Scan for the cell matching the given text and deliver its (X, Y) coordinate at center. 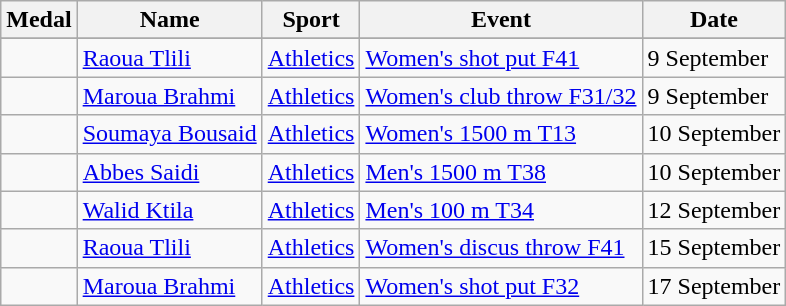
Name (170, 20)
Women's club throw F31/32 (501, 96)
Women's 1500 m T13 (501, 134)
Soumaya Bousaid (170, 134)
Abbes Saidi (170, 172)
Walid Ktila (170, 210)
Women's discus throw F41 (501, 248)
Men's 100 m T34 (501, 210)
Men's 1500 m T38 (501, 172)
Women's shot put F41 (501, 58)
Date (714, 20)
Sport (311, 20)
Medal (39, 20)
17 September (714, 286)
12 September (714, 210)
Event (501, 20)
Women's shot put F32 (501, 286)
15 September (714, 248)
